Determine the (x, y) coordinate at the center of the cell enclosing the given text.  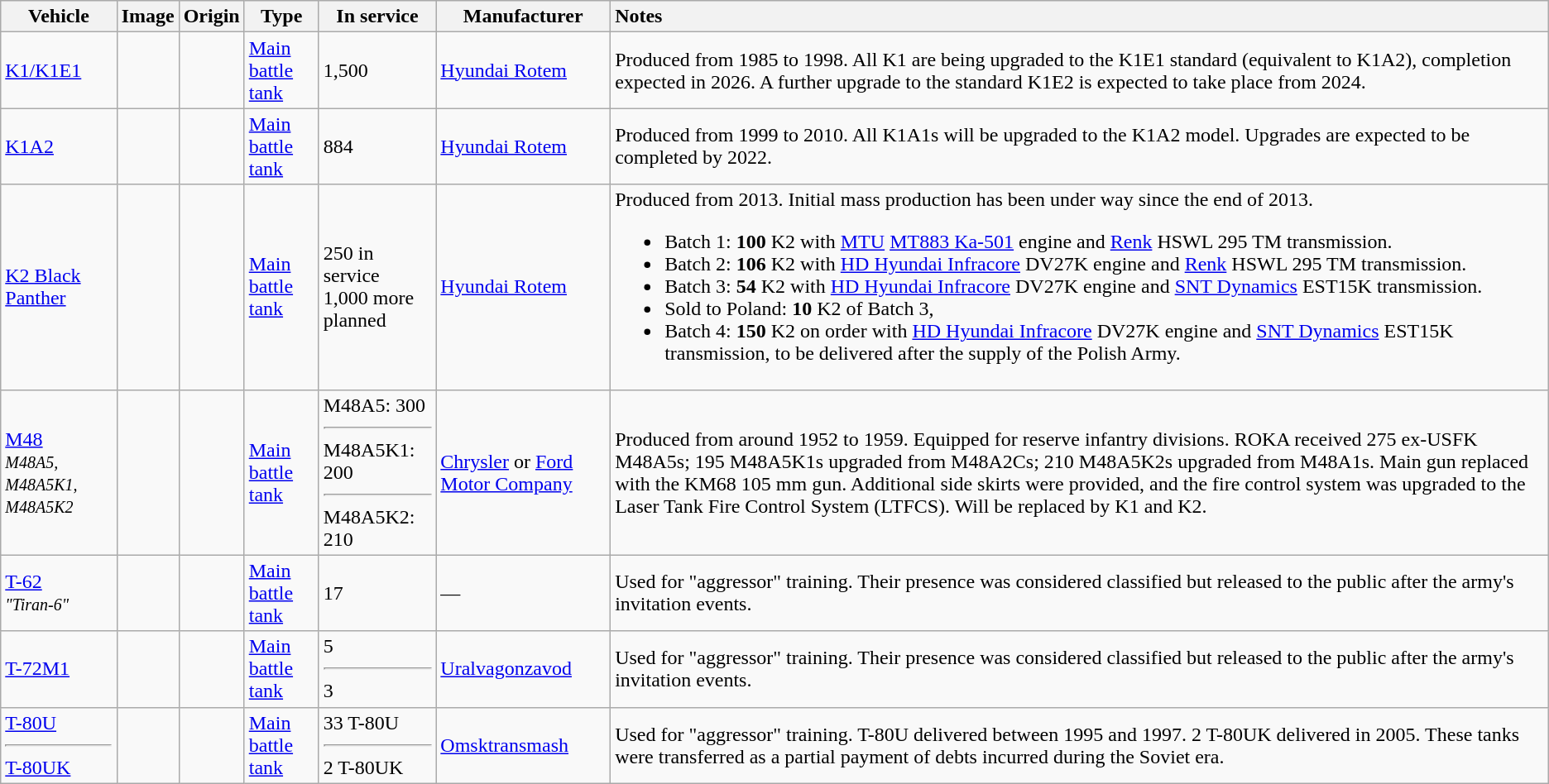
M48A5: 300M48A5K1: 200M48A5K2: 210 (377, 472)
Type (281, 17)
33 T-80U2 T-80UK (377, 745)
17 (377, 593)
250 in service1,000 more planned (377, 287)
K1/K1E1 (59, 70)
Produced from 1999 to 2010. All K1A1s will be upgraded to the K1A2 model. Upgrades are expected to be completed by 2022. (1080, 146)
T-72M1 (59, 669)
— (523, 593)
In service (377, 17)
Manufacturer (523, 17)
Uralvagonzavod (523, 669)
5 3 (377, 669)
K2 Black Panther (59, 287)
Notes (1080, 17)
T-80UT-80UK (59, 745)
M48M48A5, M48A5K1, M48A5K2 (59, 472)
Vehicle (59, 17)
Origin (212, 17)
T-62"Tiran-6" (59, 593)
Image (147, 17)
Chrysler or Ford Motor Company (523, 472)
1,500 (377, 70)
K1A2 (59, 146)
884 (377, 146)
Omsktransmash (523, 745)
